Determine the [X, Y] coordinate at the center of the cell enclosing the given text.  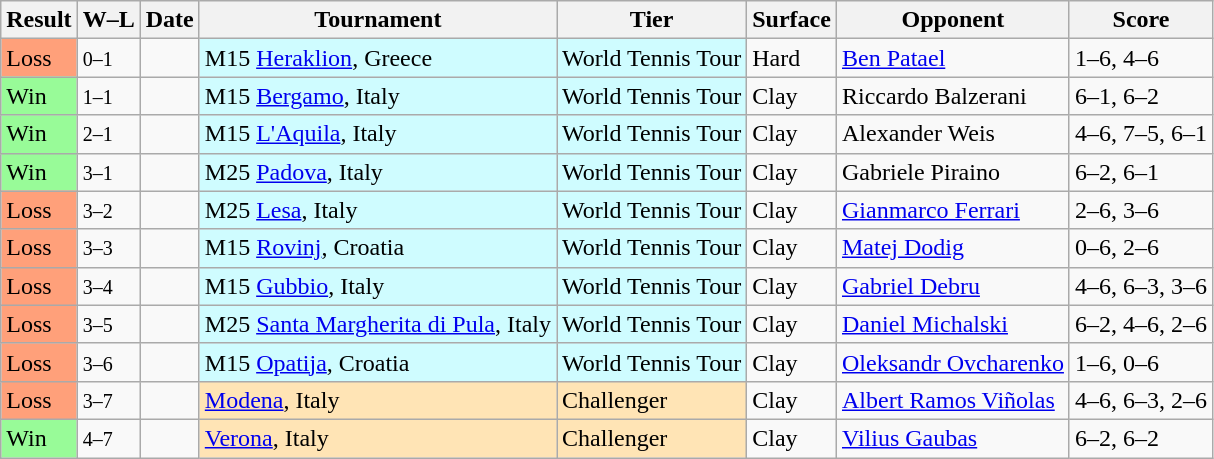
3–2 [108, 210]
4–6, 7–5, 6–1 [1140, 134]
3–1 [108, 172]
Tier [652, 20]
M25 Santa Margherita di Pula, Italy [378, 324]
Ben Patael [952, 58]
Albert Ramos Viñolas [952, 400]
Vilius Gaubas [952, 438]
3–6 [108, 362]
M25 Lesa, Italy [378, 210]
2–1 [108, 134]
Gianmarco Ferrari [952, 210]
Matej Dodig [952, 248]
1–6, 4–6 [1140, 58]
6–2, 6–1 [1140, 172]
4–7 [108, 438]
6–2, 6–2 [1140, 438]
Hard [792, 58]
3–5 [108, 324]
Verona, Italy [378, 438]
2–6, 3–6 [1140, 210]
4–6, 6–3, 2–6 [1140, 400]
W–L [108, 20]
Riccardo Balzerani [952, 96]
0–6, 2–6 [1140, 248]
3–4 [108, 286]
Tournament [378, 20]
Alexander Weis [952, 134]
M15 Bergamo, Italy [378, 96]
Gabriele Piraino [952, 172]
M25 Padova, Italy [378, 172]
Daniel Michalski [952, 324]
Surface [792, 20]
M15 L'Aquila, Italy [378, 134]
Opponent [952, 20]
M15 Heraklion, Greece [378, 58]
Gabriel Debru [952, 286]
M15 Rovinj, Croatia [378, 248]
4–6, 6–3, 3–6 [1140, 286]
M15 Gubbio, Italy [378, 286]
0–1 [108, 58]
6–2, 4–6, 2–6 [1140, 324]
3–3 [108, 248]
Modena, Italy [378, 400]
1–1 [108, 96]
3–7 [108, 400]
6–1, 6–2 [1140, 96]
M15 Opatija, Croatia [378, 362]
Oleksandr Ovcharenko [952, 362]
Date [170, 20]
Result [39, 20]
Score [1140, 20]
1–6, 0–6 [1140, 362]
